Output the (X, Y) coordinate of the center of the cell containing the given text.  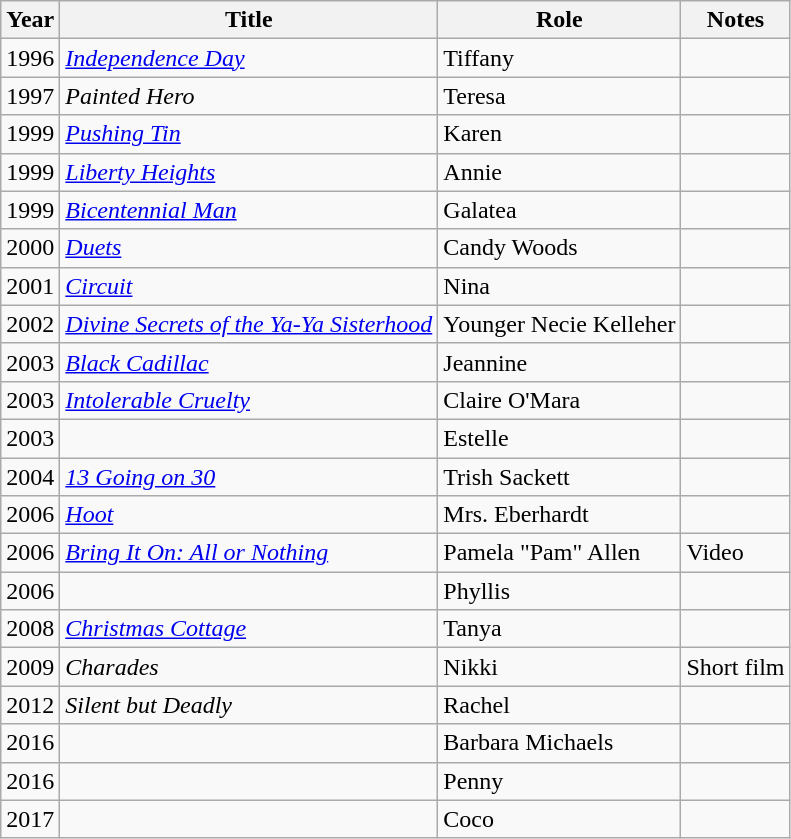
Jeannine (560, 362)
Christmas Cottage (249, 629)
Video (736, 553)
Circuit (249, 286)
Karen (560, 134)
Trish Sackett (560, 477)
1996 (30, 58)
Black Cadillac (249, 362)
2000 (30, 248)
Teresa (560, 96)
Younger Necie Kelleher (560, 324)
Mrs. Eberhardt (560, 515)
Nikki (560, 667)
2004 (30, 477)
Tiffany (560, 58)
Short film (736, 667)
Notes (736, 20)
2001 (30, 286)
Hoot (249, 515)
Pamela "Pam" Allen (560, 553)
Candy Woods (560, 248)
2012 (30, 705)
2008 (30, 629)
2009 (30, 667)
Silent but Deadly (249, 705)
Year (30, 20)
Estelle (560, 438)
Tanya (560, 629)
Charades (249, 667)
Annie (560, 172)
Independence Day (249, 58)
Liberty Heights (249, 172)
Galatea (560, 210)
2002 (30, 324)
Rachel (560, 705)
Penny (560, 781)
Duets (249, 248)
Bring It On: All or Nothing (249, 553)
Claire O'Mara (560, 400)
Pushing Tin (249, 134)
2017 (30, 819)
Coco (560, 819)
Phyllis (560, 591)
Painted Hero (249, 96)
Role (560, 20)
Barbara Michaels (560, 743)
13 Going on 30 (249, 477)
Divine Secrets of the Ya-Ya Sisterhood (249, 324)
Bicentennial Man (249, 210)
Nina (560, 286)
1997 (30, 96)
Title (249, 20)
Intolerable Cruelty (249, 400)
